Provide the (X, Y) coordinate of the cell's center where the given text is located.  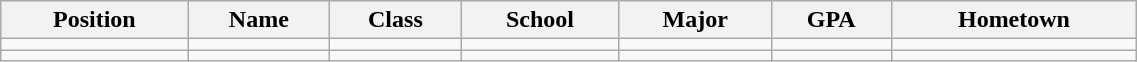
Class (396, 20)
GPA (831, 20)
Hometown (1014, 20)
Major (695, 20)
Name (259, 20)
Position (94, 20)
School (540, 20)
